Return the [X, Y] coordinate for the center point of the cell that contains the specified text.  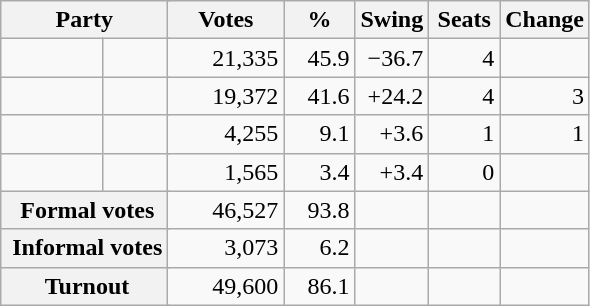
−36.7 [392, 58]
Seats [464, 20]
Formal votes [84, 210]
46,527 [226, 210]
49,600 [226, 286]
41.6 [320, 96]
Party [84, 20]
93.8 [320, 210]
6.2 [320, 248]
Swing [392, 20]
0 [464, 172]
21,335 [226, 58]
Change [545, 20]
45.9 [320, 58]
86.1 [320, 286]
Votes [226, 20]
3 [545, 96]
4,255 [226, 134]
19,372 [226, 96]
3,073 [226, 248]
+24.2 [392, 96]
3.4 [320, 172]
% [320, 20]
Informal votes [84, 248]
+3.6 [392, 134]
1,565 [226, 172]
Turnout [84, 286]
+3.4 [392, 172]
9.1 [320, 134]
